Extract the (X, Y) coordinate from the center of the cell holding the provided text.  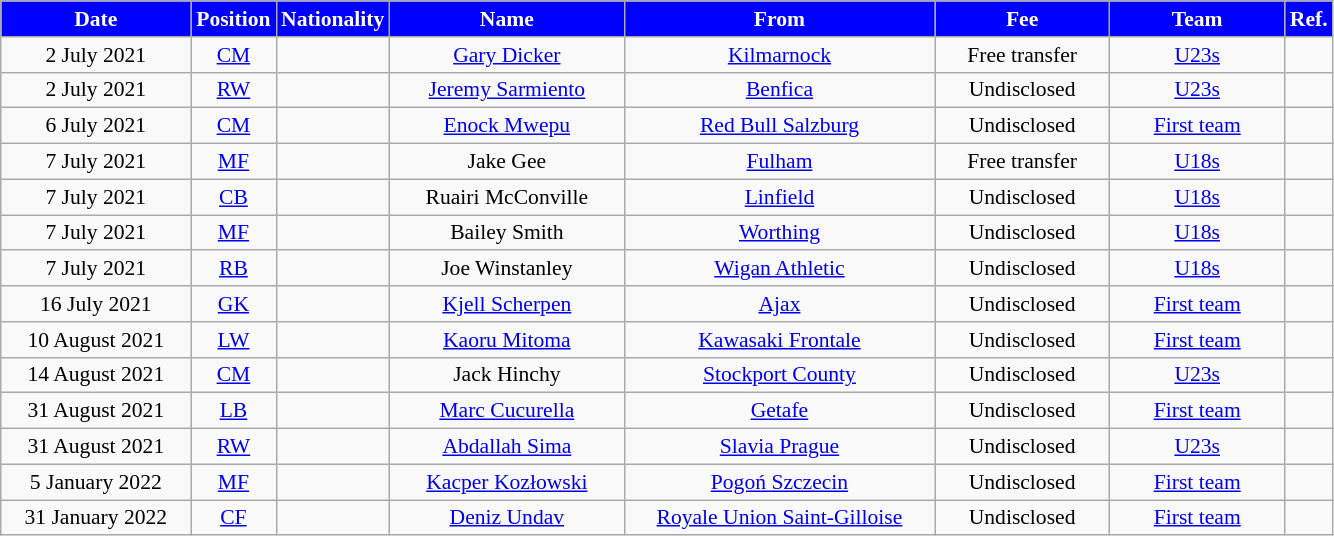
16 July 2021 (96, 304)
Ref. (1309, 19)
Royale Union Saint-Gilloise (779, 518)
Fee (1022, 19)
Date (96, 19)
31 January 2022 (96, 518)
Pogoń Szczecin (779, 482)
Joe Winstanley (506, 269)
CF (234, 518)
Slavia Prague (779, 447)
Kilmarnock (779, 55)
Gary Dicker (506, 55)
Jack Hinchy (506, 375)
Ruairi McConville (506, 197)
Jeremy Sarmiento (506, 90)
Kawasaki Frontale (779, 340)
Getafe (779, 411)
Position (234, 19)
LW (234, 340)
Deniz Undav (506, 518)
Kjell Scherpen (506, 304)
From (779, 19)
Wigan Athletic (779, 269)
10 August 2021 (96, 340)
Enock Mwepu (506, 126)
Fulham (779, 162)
Worthing (779, 233)
Kacper Kozłowski (506, 482)
14 August 2021 (96, 375)
Benfica (779, 90)
Bailey Smith (506, 233)
LB (234, 411)
GK (234, 304)
6 July 2021 (96, 126)
Jake Gee (506, 162)
Ajax (779, 304)
Stockport County (779, 375)
Team (1198, 19)
Marc Cucurella (506, 411)
Name (506, 19)
5 January 2022 (96, 482)
CB (234, 197)
RB (234, 269)
Linfield (779, 197)
Nationality (332, 19)
Abdallah Sima (506, 447)
Kaoru Mitoma (506, 340)
Red Bull Salzburg (779, 126)
